Return (x, y) of the center of cell containing provided text 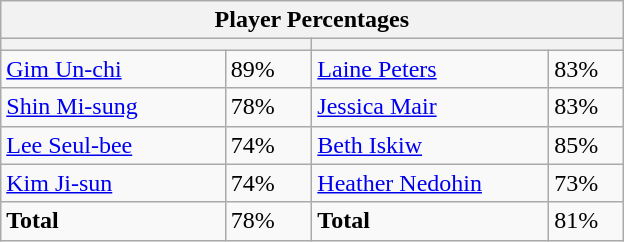
73% (586, 183)
Jessica Mair (430, 107)
85% (586, 145)
Lee Seul-bee (113, 145)
Player Percentages (312, 20)
81% (586, 221)
89% (268, 69)
Heather Nedohin (430, 183)
Gim Un-chi (113, 69)
Kim Ji-sun (113, 183)
Beth Iskiw (430, 145)
Shin Mi-sung (113, 107)
Laine Peters (430, 69)
